For the text-containing cell, return its midpoint in [x, y] coordinate format. 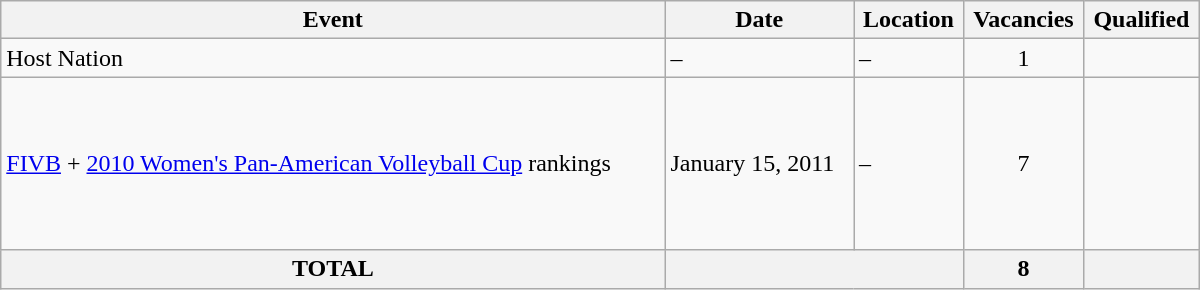
Date [760, 20]
Vacancies [1023, 20]
Location [909, 20]
FIVB + 2010 Women's Pan-American Volleyball Cup rankings [333, 164]
1 [1023, 58]
Qualified [1142, 20]
Event [333, 20]
January 15, 2011 [760, 164]
Host Nation [333, 58]
TOTAL [333, 269]
8 [1023, 269]
7 [1023, 164]
